Extract the (x, y) coordinate from the center of the cell holding the provided text.  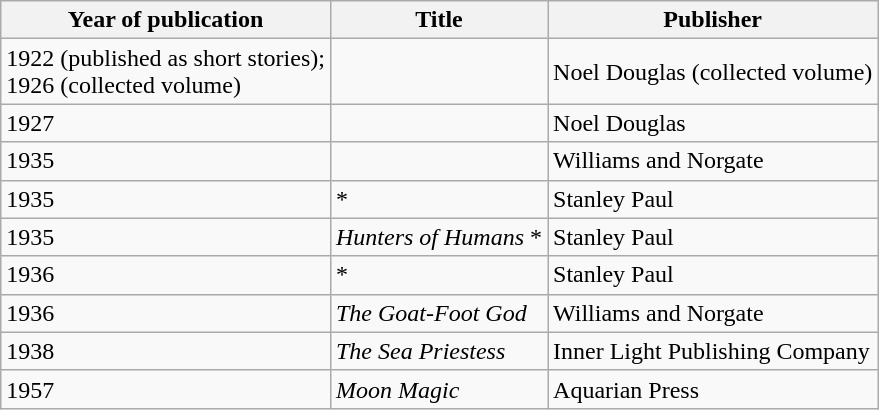
1927 (166, 123)
Noel Douglas (713, 123)
Moon Magic (438, 389)
1938 (166, 351)
Noel Douglas (collected volume) (713, 72)
The Sea Priestess (438, 351)
1957 (166, 389)
Publisher (713, 20)
Aquarian Press (713, 389)
1922 (published as short stories); 1926 (collected volume) (166, 72)
Year of publication (166, 20)
The Goat-Foot God (438, 313)
Hunters of Humans * (438, 237)
Title (438, 20)
Inner Light Publishing Company (713, 351)
